Provide the (x, y) coordinate of the cell's center where the given text is located.  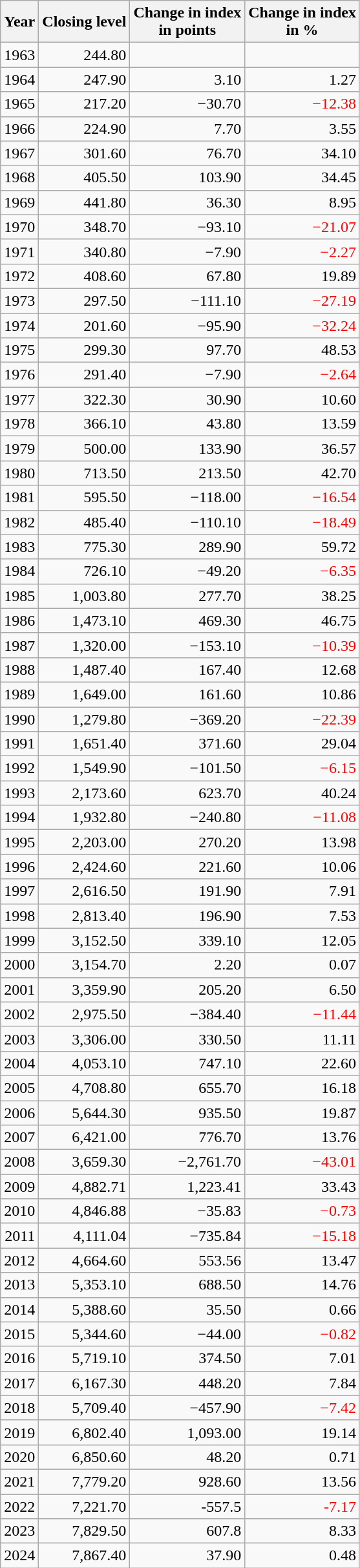
2021 (19, 1481)
10.60 (302, 399)
1.27 (302, 79)
2,203.00 (84, 842)
1985 (19, 596)
7.53 (302, 916)
−93.10 (187, 227)
366.10 (84, 424)
−101.50 (187, 768)
1998 (19, 916)
133.90 (187, 449)
2006 (19, 1112)
1990 (19, 719)
7.70 (187, 129)
12.68 (302, 670)
-7.17 (302, 1507)
191.90 (187, 891)
−16.54 (302, 498)
−27.19 (302, 301)
655.70 (187, 1088)
213.50 (187, 473)
35.50 (187, 1309)
7,221.70 (84, 1507)
330.50 (187, 1039)
247.90 (84, 79)
2,813.40 (84, 916)
6,802.40 (84, 1432)
2004 (19, 1063)
595.50 (84, 498)
2,424.60 (84, 867)
485.40 (84, 522)
−2.27 (302, 251)
Change in indexin points (187, 22)
7,779.20 (84, 1481)
1988 (19, 670)
299.30 (84, 350)
2010 (19, 1211)
1991 (19, 744)
2009 (19, 1187)
1,223.41 (187, 1187)
3.55 (302, 129)
688.50 (187, 1285)
1982 (19, 522)
2000 (19, 965)
43.80 (187, 424)
−111.10 (187, 301)
2016 (19, 1359)
29.04 (302, 744)
30.90 (187, 399)
−95.90 (187, 325)
−43.01 (302, 1162)
1984 (19, 571)
1963 (19, 55)
33.43 (302, 1187)
196.90 (187, 916)
713.50 (84, 473)
1996 (19, 867)
48.20 (187, 1457)
2015 (19, 1334)
1965 (19, 104)
8.33 (302, 1531)
277.70 (187, 596)
5,353.10 (84, 1285)
1964 (19, 79)
6,421.00 (84, 1138)
1999 (19, 940)
−6.35 (302, 571)
−0.73 (302, 1211)
−110.10 (187, 522)
46.75 (302, 620)
16.18 (302, 1088)
-557.5 (187, 1507)
−240.80 (187, 818)
289.90 (187, 547)
0.71 (302, 1457)
6,850.60 (84, 1457)
1974 (19, 325)
1,651.40 (84, 744)
1967 (19, 153)
10.86 (302, 694)
−12.38 (302, 104)
2012 (19, 1260)
217.20 (84, 104)
297.50 (84, 301)
4,053.10 (84, 1063)
291.40 (84, 375)
1973 (19, 301)
1992 (19, 768)
167.40 (187, 670)
1979 (19, 449)
Change in indexin % (302, 22)
−30.70 (187, 104)
3,152.50 (84, 940)
1995 (19, 842)
1966 (19, 129)
2005 (19, 1088)
775.30 (84, 547)
2023 (19, 1531)
−32.24 (302, 325)
221.60 (187, 867)
1971 (19, 251)
1983 (19, 547)
2020 (19, 1457)
−49.20 (187, 571)
5,709.40 (84, 1408)
2011 (19, 1236)
Year (19, 22)
469.30 (187, 620)
348.70 (84, 227)
7,829.50 (84, 1531)
2007 (19, 1138)
1972 (19, 276)
205.20 (187, 990)
1,279.80 (84, 719)
322.30 (84, 399)
5,344.60 (84, 1334)
−21.07 (302, 227)
40.24 (302, 793)
371.60 (187, 744)
6,167.30 (84, 1383)
13.98 (302, 842)
59.72 (302, 547)
374.50 (187, 1359)
1976 (19, 375)
−369.20 (187, 719)
1986 (19, 620)
48.53 (302, 350)
13.47 (302, 1260)
776.70 (187, 1138)
34.10 (302, 153)
6.50 (302, 990)
553.56 (187, 1260)
2.20 (187, 965)
270.20 (187, 842)
Closing level (84, 22)
2013 (19, 1285)
2022 (19, 1507)
2,616.50 (84, 891)
726.10 (84, 571)
−44.00 (187, 1334)
97.70 (187, 350)
0.48 (302, 1556)
339.10 (187, 940)
441.80 (84, 202)
10.06 (302, 867)
2,975.50 (84, 1014)
3,306.00 (84, 1039)
1,932.80 (84, 818)
1968 (19, 178)
1993 (19, 793)
2019 (19, 1432)
2,173.60 (84, 793)
1975 (19, 350)
1,649.00 (84, 694)
4,882.71 (84, 1187)
201.60 (84, 325)
1,549.90 (84, 768)
1981 (19, 498)
−11.08 (302, 818)
224.90 (84, 129)
747.10 (187, 1063)
935.50 (187, 1112)
−15.18 (302, 1236)
928.60 (187, 1481)
500.00 (84, 449)
1987 (19, 645)
161.60 (187, 694)
−384.40 (187, 1014)
38.25 (302, 596)
5,388.60 (84, 1309)
−18.49 (302, 522)
2008 (19, 1162)
−735.84 (187, 1236)
−11.44 (302, 1014)
1,003.80 (84, 596)
0.07 (302, 965)
−10.39 (302, 645)
1980 (19, 473)
2003 (19, 1039)
5,644.30 (84, 1112)
13.56 (302, 1481)
4,111.04 (84, 1236)
1,473.10 (84, 620)
12.05 (302, 940)
408.60 (84, 276)
−0.82 (302, 1334)
1,093.00 (187, 1432)
−2.64 (302, 375)
2002 (19, 1014)
36.57 (302, 449)
7.91 (302, 891)
3,359.90 (84, 990)
607.8 (187, 1531)
244.80 (84, 55)
−457.90 (187, 1408)
1989 (19, 694)
0.66 (302, 1309)
22.60 (302, 1063)
13.59 (302, 424)
8.95 (302, 202)
1970 (19, 227)
1,487.40 (84, 670)
4,708.80 (84, 1088)
4,846.88 (84, 1211)
13.76 (302, 1138)
3,154.70 (84, 965)
7.01 (302, 1359)
1997 (19, 891)
−2,761.70 (187, 1162)
67.80 (187, 276)
3.10 (187, 79)
4,664.60 (84, 1260)
405.50 (84, 178)
76.70 (187, 153)
19.87 (302, 1112)
14.76 (302, 1285)
−22.39 (302, 719)
2001 (19, 990)
−7.42 (302, 1408)
42.70 (302, 473)
1977 (19, 399)
2017 (19, 1383)
448.20 (187, 1383)
103.90 (187, 178)
−35.83 (187, 1211)
623.70 (187, 793)
340.80 (84, 251)
11.11 (302, 1039)
34.45 (302, 178)
37.90 (187, 1556)
19.89 (302, 276)
−6.15 (302, 768)
7.84 (302, 1383)
−118.00 (187, 498)
2018 (19, 1408)
5,719.10 (84, 1359)
301.60 (84, 153)
2014 (19, 1309)
3,659.30 (84, 1162)
1994 (19, 818)
1,320.00 (84, 645)
7,867.40 (84, 1556)
36.30 (187, 202)
−153.10 (187, 645)
1978 (19, 424)
2024 (19, 1556)
19.14 (302, 1432)
1969 (19, 202)
